Scan for the cell matching the given text and deliver its [x, y] coordinate at center. 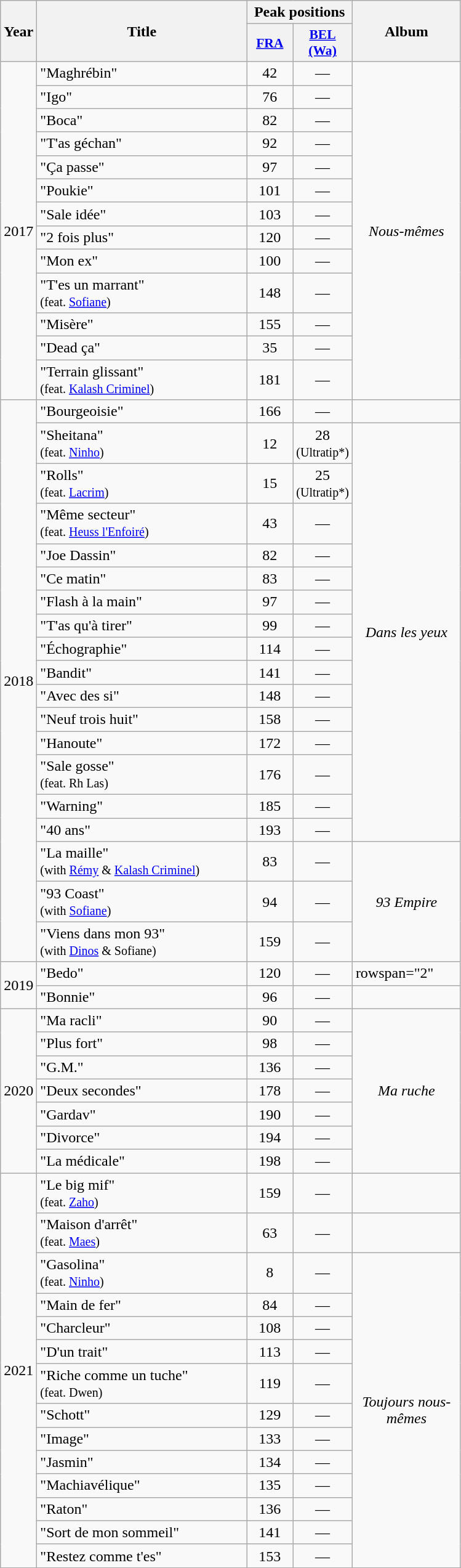
"Bedo" [142, 973]
"40 ans" [142, 830]
"93 Coast" (with Sofiane) [142, 902]
"La médicale" [142, 1161]
"Sort de mon sommeil" [142, 1532]
"Dead ça" [142, 348]
94 [270, 902]
"T'es un marrant" (feat. Sofiane) [142, 292]
BEL(Wa) [323, 43]
155 [270, 325]
99 [270, 625]
101 [270, 190]
Peak positions [299, 12]
158 [270, 719]
129 [270, 1415]
"Viens dans mon 93" (with Dinos & Sofiane) [142, 941]
"Maghrébin" [142, 73]
76 [270, 97]
"Ça passe" [142, 167]
"Hanoute" [142, 742]
2021 [18, 1370]
198 [270, 1161]
"Sale gosse" (feat. Rh Las) [142, 775]
25(Ultratip*) [323, 483]
"Poukie" [142, 190]
"Igo" [142, 97]
"Ma racli" [142, 1020]
178 [270, 1091]
Ma ruche [406, 1091]
12 [270, 444]
Year [18, 31]
113 [270, 1352]
"Schott" [142, 1415]
172 [270, 742]
Album [406, 31]
181 [270, 380]
Title [142, 31]
"2 fois plus" [142, 237]
100 [270, 261]
176 [270, 775]
114 [270, 649]
133 [270, 1439]
"Neuf trois huit" [142, 719]
193 [270, 830]
"Divorce" [142, 1137]
"Gasolina"(feat. Ninho) [142, 1273]
35 [270, 348]
"Terrain glissant" (feat. Kalash Criminel) [142, 380]
"Warning" [142, 806]
63 [270, 1233]
98 [270, 1044]
"G.M." [142, 1067]
"Bonnie" [142, 997]
"D'un trait" [142, 1352]
"La maille" (with Rémy & Kalash Criminel) [142, 861]
"Bourgeoisie" [142, 412]
135 [270, 1485]
2017 [18, 230]
28(Ultratip*) [323, 444]
"Image" [142, 1439]
"Maison d'arrêt"(feat. Maes) [142, 1233]
8 [270, 1273]
"Boca" [142, 120]
166 [270, 412]
"Même secteur"(feat. Heuss l'Enfoiré) [142, 524]
"Restez comme t'es" [142, 1556]
2019 [18, 985]
"Bandit" [142, 672]
108 [270, 1328]
rowspan="2" [406, 973]
153 [270, 1556]
"Flash à la main" [142, 602]
"Gardav" [142, 1114]
FRA [270, 43]
2020 [18, 1091]
Toujours nous-mêmes [406, 1411]
119 [270, 1384]
84 [270, 1305]
"Charcleur" [142, 1328]
93 Empire [406, 902]
"Rolls"(feat. Lacrim) [142, 483]
"Deux secondes" [142, 1091]
96 [270, 997]
"Ce matin" [142, 579]
15 [270, 483]
"Le big mif"(feat. Zaho) [142, 1193]
"Raton" [142, 1509]
42 [270, 73]
"Main de fer" [142, 1305]
194 [270, 1137]
"Mon ex" [142, 261]
190 [270, 1114]
"Machiavélique" [142, 1485]
185 [270, 806]
"Plus fort" [142, 1044]
"Échographie" [142, 649]
"Jasmin" [142, 1462]
92 [270, 144]
Nous-mêmes [406, 230]
"Joe Dassin" [142, 555]
"Misère" [142, 325]
103 [270, 214]
"Avec des si" [142, 696]
"Riche comme un tuche"(feat. Dwen) [142, 1384]
"T'as géchan" [142, 144]
134 [270, 1462]
2018 [18, 681]
90 [270, 1020]
Dans les yeux [406, 632]
43 [270, 524]
"Sale idée" [142, 214]
"T'as qu'à tirer" [142, 625]
"Sheitana"(feat. Ninho) [142, 444]
